For the text-containing cell, return its midpoint in (x, y) coordinate format. 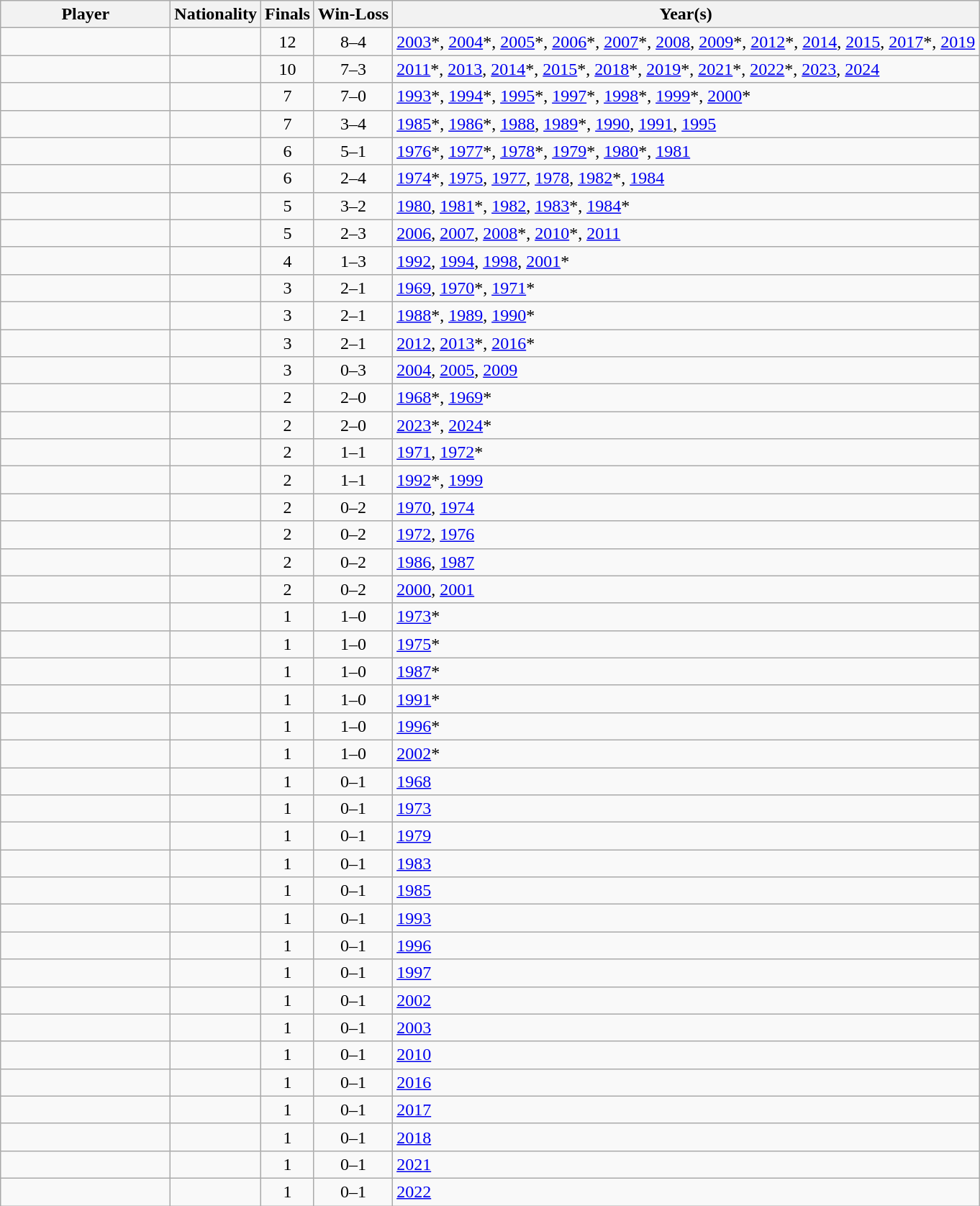
12 (288, 42)
2017 (686, 1110)
1983 (686, 863)
1972, 1976 (686, 535)
1975* (686, 644)
3–2 (353, 206)
0–3 (353, 371)
7–0 (353, 96)
Nationality (216, 14)
5–1 (353, 151)
Year(s) (686, 14)
1968 (686, 781)
2003*, 2004*, 2005*, 2006*, 2007*, 2008, 2009*, 2012*, 2014, 2015, 2017*, 2019 (686, 42)
2010 (686, 1055)
1979 (686, 836)
8–4 (353, 42)
1997 (686, 973)
2–4 (353, 178)
Finals (288, 14)
1996* (686, 726)
1991* (686, 699)
2000, 2001 (686, 589)
2011*, 2013, 2014*, 2015*, 2018*, 2019*, 2021*, 2022*, 2023, 2024 (686, 69)
1980, 1981*, 1982, 1983*, 1984* (686, 206)
1992, 1994, 1998, 2001* (686, 260)
1970, 1974 (686, 507)
1993 (686, 918)
10 (288, 69)
1996 (686, 946)
1985*, 1986*, 1988, 1989*, 1990, 1991, 1995 (686, 124)
1985 (686, 891)
2021 (686, 1164)
1976*, 1977*, 1978*, 1979*, 1980*, 1981 (686, 151)
2002* (686, 753)
4 (288, 260)
1988*, 1989, 1990* (686, 315)
3–4 (353, 124)
1973* (686, 617)
2004, 2005, 2009 (686, 371)
1–3 (353, 260)
1993*, 1994*, 1995*, 1997*, 1998*, 1999*, 2000* (686, 96)
7–3 (353, 69)
1968*, 1969* (686, 398)
Win-Loss (353, 14)
1974*, 1975, 1977, 1978, 1982*, 1984 (686, 178)
2023*, 2024* (686, 425)
1971, 1972* (686, 453)
1969, 1970*, 1971* (686, 288)
1973 (686, 809)
2003 (686, 1028)
2–3 (353, 233)
1986, 1987 (686, 562)
1992*, 1999 (686, 480)
2002 (686, 1000)
Player (86, 14)
2018 (686, 1137)
2016 (686, 1082)
2012, 2013*, 2016* (686, 343)
1987* (686, 671)
2006, 2007, 2008*, 2010*, 2011 (686, 233)
2022 (686, 1192)
